Detect which cell encompasses the target text, then output its (X, Y) center coordinate. 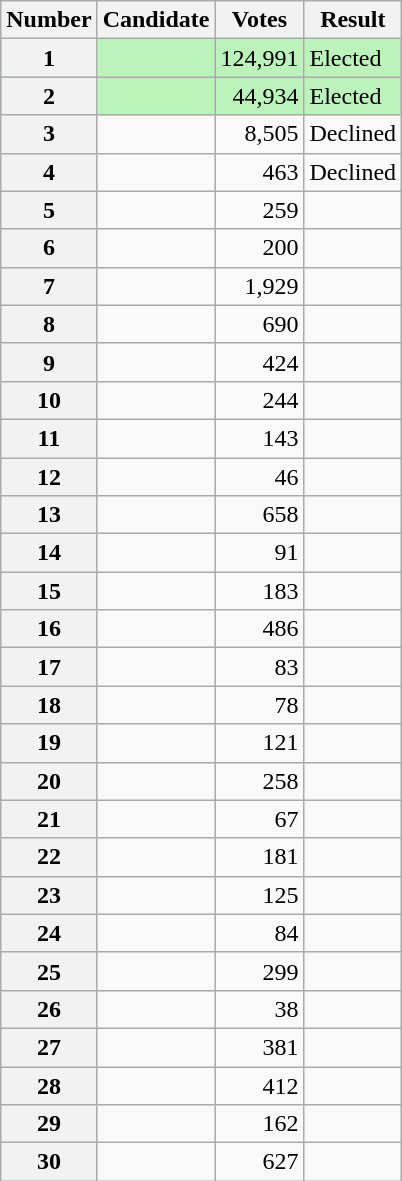
14 (49, 553)
24 (49, 933)
23 (49, 895)
12 (49, 477)
26 (49, 1009)
162 (260, 1124)
18 (49, 705)
30 (49, 1162)
20 (49, 781)
15 (49, 591)
10 (49, 400)
299 (260, 971)
29 (49, 1124)
46 (260, 477)
19 (49, 743)
83 (260, 667)
143 (260, 438)
91 (260, 553)
1 (49, 58)
8,505 (260, 134)
181 (260, 857)
22 (49, 857)
412 (260, 1085)
2 (49, 96)
244 (260, 400)
44,934 (260, 96)
121 (260, 743)
67 (260, 819)
200 (260, 248)
125 (260, 895)
11 (49, 438)
28 (49, 1085)
1,929 (260, 286)
16 (49, 629)
78 (260, 705)
381 (260, 1047)
463 (260, 172)
690 (260, 324)
4 (49, 172)
Candidate (156, 20)
424 (260, 362)
9 (49, 362)
27 (49, 1047)
5 (49, 210)
658 (260, 515)
259 (260, 210)
17 (49, 667)
258 (260, 781)
6 (49, 248)
8 (49, 324)
183 (260, 591)
124,991 (260, 58)
21 (49, 819)
7 (49, 286)
84 (260, 933)
Number (49, 20)
Result (353, 20)
3 (49, 134)
486 (260, 629)
627 (260, 1162)
38 (260, 1009)
13 (49, 515)
Votes (260, 20)
25 (49, 971)
